Search for the cell housing the specified text and yield its [x, y] center coordinate. 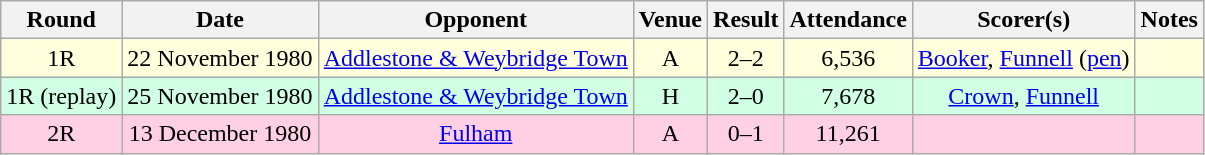
Result [746, 20]
2–2 [746, 58]
Attendance [848, 20]
Date [220, 20]
Opponent [476, 20]
Notes [1169, 20]
6,536 [848, 58]
7,678 [848, 96]
0–1 [746, 134]
2–0 [746, 96]
Fulham [476, 134]
25 November 1980 [220, 96]
11,261 [848, 134]
1R (replay) [62, 96]
Booker, Funnell (pen) [1024, 58]
Venue [670, 20]
22 November 1980 [220, 58]
2R [62, 134]
Scorer(s) [1024, 20]
H [670, 96]
Crown, Funnell [1024, 96]
Round [62, 20]
13 December 1980 [220, 134]
1R [62, 58]
